Provide the [X, Y] coordinate of the cell's center where the given text is located.  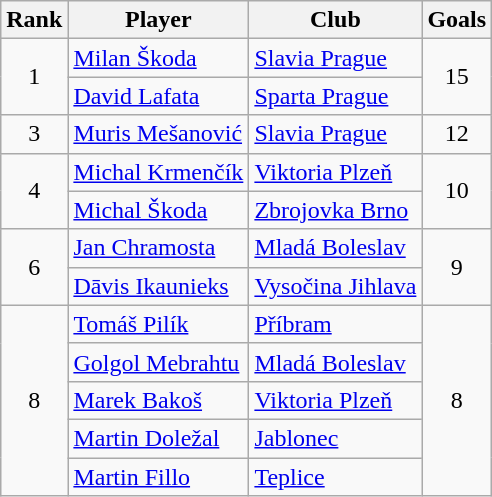
Jan Chramosta [158, 248]
Vysočina Jihlava [336, 286]
15 [457, 77]
Příbram [336, 324]
David Lafata [158, 96]
Muris Mešanović [158, 134]
Michal Škoda [158, 210]
1 [34, 77]
Tomáš Pilík [158, 324]
Milan Škoda [158, 58]
Golgol Mebrahtu [158, 362]
6 [34, 267]
Rank [34, 20]
9 [457, 267]
Dāvis Ikaunieks [158, 286]
Zbrojovka Brno [336, 210]
Martin Fillo [158, 477]
Martin Doležal [158, 438]
Michal Krmenčík [158, 172]
Teplice [336, 477]
Player [158, 20]
Jablonec [336, 438]
Goals [457, 20]
Marek Bakoš [158, 400]
10 [457, 191]
12 [457, 134]
Sparta Prague [336, 96]
Club [336, 20]
4 [34, 191]
3 [34, 134]
